Locate the cell with the specified text and output its (x, y) center coordinate. 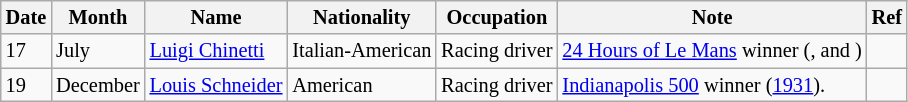
24 Hours of Le Mans winner (, and ) (712, 51)
Louis Schneider (216, 85)
Indianapolis 500 winner (1931). (712, 85)
Date (26, 17)
19 (26, 85)
Italian-American (362, 51)
Occupation (496, 17)
December (98, 85)
Nationality (362, 17)
Luigi Chinetti (216, 51)
American (362, 85)
Name (216, 17)
17 (26, 51)
Note (712, 17)
Ref (887, 17)
July (98, 51)
Month (98, 17)
